Provide the (x, y) coordinate of the cell's center where the given text is located.  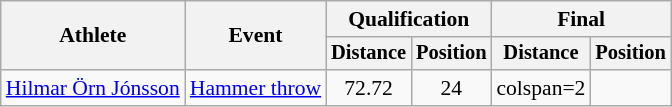
24 (451, 88)
Event (256, 36)
Hilmar Örn Jónsson (93, 88)
Qualification (408, 19)
Hammer throw (256, 88)
Final (580, 19)
Athlete (93, 36)
colspan=2 (540, 88)
72.72 (368, 88)
